Extract the [X, Y] coordinate from the center of the cell holding the provided text.  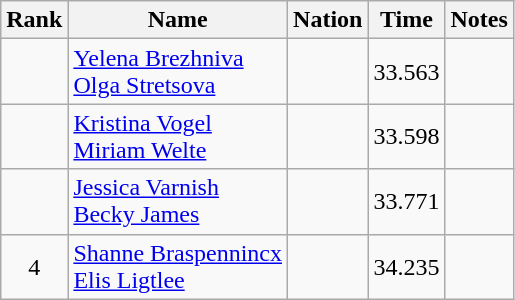
33.563 [406, 72]
Notes [479, 20]
33.598 [406, 136]
Kristina VogelMiriam Welte [178, 136]
33.771 [406, 202]
34.235 [406, 266]
Nation [328, 20]
4 [34, 266]
Rank [34, 20]
Shanne BraspennincxElis Ligtlee [178, 266]
Time [406, 20]
Name [178, 20]
Jessica VarnishBecky James [178, 202]
Yelena BrezhnivaOlga Stretsova [178, 72]
